Capture the cell that displays the provided text and extract its [X, Y] central coordinate. 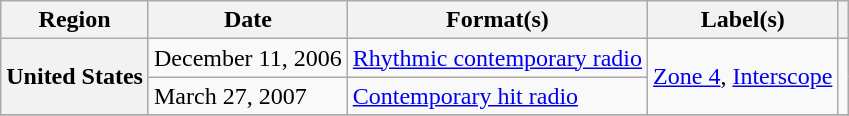
December 11, 2006 [248, 58]
Region [75, 20]
March 27, 2007 [248, 96]
Format(s) [497, 20]
Contemporary hit radio [497, 96]
Label(s) [743, 20]
Date [248, 20]
Rhythmic contemporary radio [497, 58]
United States [75, 77]
Zone 4, Interscope [743, 77]
